Locate the cell with the specified text and output its (x, y) center coordinate. 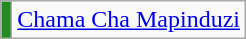
Chama Cha Mapinduzi (129, 20)
